Scan for the cell matching the given text and deliver its (x, y) coordinate at center. 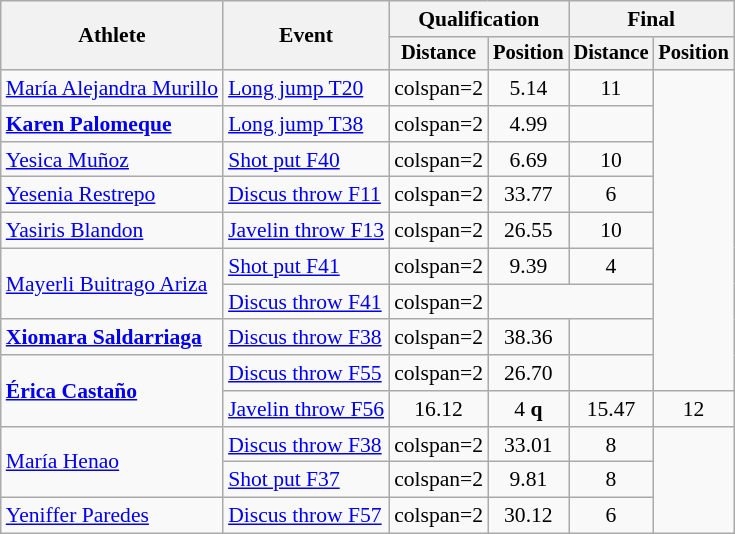
Shot put F37 (306, 480)
4.99 (528, 124)
Shot put F41 (306, 267)
Discus throw F55 (306, 373)
4 q (528, 409)
Javelin throw F56 (306, 409)
Yesenia Restrepo (112, 195)
Long jump T38 (306, 124)
Discus throw F11 (306, 195)
María Alejandra Murillo (112, 88)
38.36 (528, 338)
Karen Palomeque (112, 124)
33.77 (528, 195)
26.70 (528, 373)
Discus throw F57 (306, 516)
Qualification (478, 19)
Shot put F40 (306, 160)
Mayerli Buitrago Ariza (112, 284)
6.69 (528, 160)
9.39 (528, 267)
Event (306, 36)
33.01 (528, 445)
5.14 (528, 88)
9.81 (528, 480)
Xiomara Saldarriaga (112, 338)
Yeniffer Paredes (112, 516)
16.12 (438, 409)
Discus throw F41 (306, 302)
4 (612, 267)
Long jump T20 (306, 88)
Érica Castaño (112, 390)
12 (693, 409)
María Henao (112, 462)
Athlete (112, 36)
30.12 (528, 516)
26.55 (528, 231)
11 (612, 88)
Javelin throw F13 (306, 231)
Yasiris Blandon (112, 231)
15.47 (612, 409)
Final (652, 19)
Yesica Muñoz (112, 160)
